Determine the [x, y] coordinate at the center of the cell enclosing the given text.  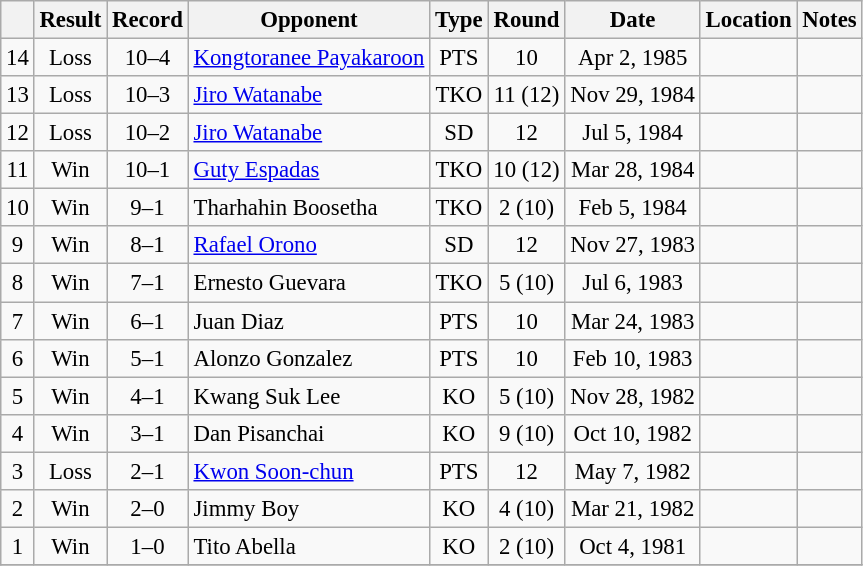
6 [18, 358]
7 [18, 321]
3 [18, 471]
5 [18, 396]
Nov 27, 1983 [632, 245]
Date [632, 20]
2–1 [148, 471]
Jul 5, 1984 [632, 133]
Guty Espadas [309, 170]
Opponent [309, 20]
Jimmy Boy [309, 509]
Mar 24, 1983 [632, 321]
10–3 [148, 95]
Oct 10, 1982 [632, 433]
Rafael Orono [309, 245]
9 (10) [526, 433]
Kwang Suk Lee [309, 396]
7–1 [148, 283]
8–1 [148, 245]
Location [748, 20]
Result [70, 20]
11 (12) [526, 95]
10–4 [148, 58]
Mar 28, 1984 [632, 170]
10 (12) [526, 170]
10–1 [148, 170]
9 [18, 245]
Dan Pisanchai [309, 433]
Kongtoranee Payakaroon [309, 58]
11 [18, 170]
Juan Diaz [309, 321]
8 [18, 283]
2–0 [148, 509]
Tharhahin Boosetha [309, 208]
6–1 [148, 321]
Record [148, 20]
1 [18, 546]
Mar 21, 1982 [632, 509]
10–2 [148, 133]
Kwon Soon-chun [309, 471]
5–1 [148, 358]
14 [18, 58]
3–1 [148, 433]
9–1 [148, 208]
2 [18, 509]
Feb 10, 1983 [632, 358]
Tito Abella [309, 546]
Notes [830, 20]
Apr 2, 1985 [632, 58]
Oct 4, 1981 [632, 546]
May 7, 1982 [632, 471]
4–1 [148, 396]
Alonzo Gonzalez [309, 358]
Round [526, 20]
4 [18, 433]
13 [18, 95]
Type [459, 20]
4 (10) [526, 509]
Ernesto Guevara [309, 283]
Jul 6, 1983 [632, 283]
Nov 29, 1984 [632, 95]
Feb 5, 1984 [632, 208]
Nov 28, 1982 [632, 396]
1–0 [148, 546]
